Extract the [X, Y] coordinate from the center of the cell holding the provided text.  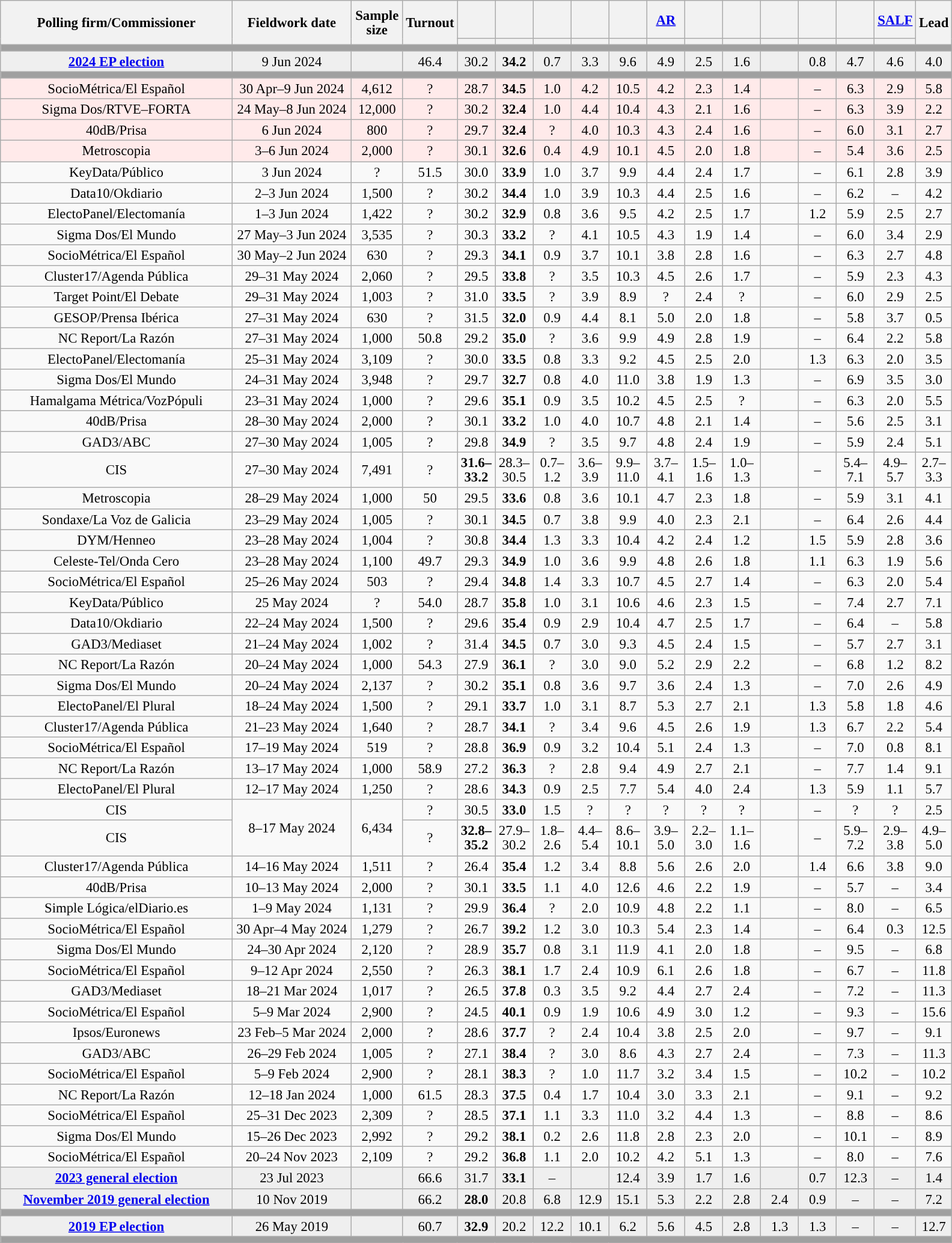
2,992 [377, 1136]
66.2 [430, 1199]
November 2019 general election [117, 1199]
27.2 [476, 768]
5–9 Mar 2024 [291, 1012]
5.0 [666, 317]
38.4 [514, 1053]
7.4 [856, 602]
37.5 [514, 1095]
4.9–5.7 [896, 470]
3 Jun 2024 [291, 172]
2.7–3.3 [934, 470]
9.9–11.0 [627, 470]
10 Nov 2019 [291, 1199]
18–24 May 2024 [291, 707]
11.9 [627, 950]
38.3 [514, 1075]
24–31 May 2024 [291, 380]
12.6 [627, 887]
60.7 [430, 1226]
36.3 [514, 768]
2023 general election [117, 1178]
36.9 [514, 748]
12–17 May 2024 [291, 790]
28.3 [476, 1095]
1.8–2.6 [552, 838]
23–29 May 2024 [291, 519]
30 Apr–9 Jun 2024 [291, 89]
54.0 [430, 602]
28.5 [476, 1116]
Celeste-Tel/Onda Cero [117, 560]
0.2 [552, 1136]
36.8 [514, 1158]
34.3 [514, 790]
1.5–1.6 [703, 470]
23 Feb–5 Mar 2024 [291, 1033]
DYM/Henneo [117, 540]
8.7 [627, 707]
1,002 [377, 644]
1,422 [377, 214]
12,000 [377, 109]
26.7 [476, 928]
12–18 Jan 2024 [291, 1095]
Ipsos/Euronews [117, 1033]
33.8 [514, 276]
17–19 May 2024 [291, 748]
28.9 [476, 950]
6.9 [856, 380]
33.7 [514, 707]
1.0–1.3 [742, 470]
1,640 [377, 727]
13–17 May 2024 [291, 768]
66.6 [430, 1178]
51.5 [430, 172]
800 [377, 131]
25 May 2024 [291, 602]
28.0 [476, 1199]
1,017 [377, 991]
26.4 [476, 867]
7.3 [856, 1053]
SALF [896, 19]
1,003 [377, 297]
15–26 Dec 2023 [291, 1136]
Simple Lógica/elDiario.es [117, 908]
20.2 [514, 1226]
26 May 2019 [291, 1226]
35.7 [514, 950]
0.7–1.2 [552, 470]
22–24 May 2024 [291, 623]
30 May–2 Jun 2024 [291, 255]
36.1 [514, 665]
GESOP/Prensa Ibérica [117, 317]
35.0 [514, 338]
4,612 [377, 89]
9 Jun 2024 [291, 61]
3.7–4.1 [666, 470]
2–3 Jun 2024 [291, 192]
28–30 May 2024 [291, 422]
2.2–3.0 [703, 838]
7,491 [377, 470]
3–6 Jun 2024 [291, 151]
28–29 May 2024 [291, 499]
23–31 May 2024 [291, 400]
26.3 [476, 970]
3.6–3.9 [590, 470]
4.9–5.0 [934, 838]
54.3 [430, 665]
1,511 [377, 867]
1,279 [377, 928]
32.7 [514, 380]
49.7 [430, 560]
7.1 [934, 602]
5.4–7.1 [856, 470]
20.8 [514, 1199]
14–16 May 2024 [291, 867]
6.6 [856, 867]
1–9 May 2024 [291, 908]
50 [430, 499]
1,100 [377, 560]
2,137 [377, 685]
31.4 [476, 644]
2,109 [377, 1158]
29.1 [476, 707]
25–26 May 2024 [291, 582]
Sample size [377, 23]
27.9 [476, 665]
5.5 [934, 400]
30 Apr–4 May 2024 [291, 928]
40.1 [514, 1012]
9.4 [627, 768]
Lead [934, 23]
1.1–1.6 [742, 838]
24.5 [476, 1012]
2,309 [377, 1116]
1,131 [377, 908]
7.6 [934, 1158]
37.1 [514, 1116]
21–23 May 2024 [291, 727]
32.6 [514, 151]
29.9 [476, 908]
8.6–10.1 [627, 838]
31.6–33.2 [476, 470]
11.7 [627, 1075]
30.3 [476, 234]
8–17 May 2024 [291, 827]
0.5 [934, 317]
33.1 [514, 1178]
15.6 [934, 1012]
6,434 [377, 827]
Polling firm/Commissioner [117, 23]
28.3–30.5 [514, 470]
Sondaxe/La Voz de Galicia [117, 519]
37.7 [514, 1033]
12.5 [934, 928]
Sigma Dos/RTVE–FORTA [117, 109]
5.9–7.2 [856, 838]
27.1 [476, 1053]
34.2 [514, 61]
3.9–5.0 [666, 838]
31.5 [476, 317]
50.8 [430, 338]
23 Jul 2023 [291, 1178]
46.4 [430, 61]
25–31 Dec 2023 [291, 1116]
29.8 [476, 442]
28.8 [476, 748]
4.4–5.4 [590, 838]
AR [666, 19]
12.3 [856, 1178]
31.7 [476, 1178]
24–30 Apr 2024 [291, 950]
Target Point/El Debate [117, 297]
37.8 [514, 991]
6.5 [934, 908]
26–29 Feb 2024 [291, 1053]
2019 EP election [117, 1226]
Hamalgama Métrica/VozPópuli [117, 400]
61.5 [430, 1095]
34.8 [514, 582]
21–24 May 2024 [291, 644]
2024 EP election [117, 61]
28.1 [476, 1075]
3,948 [377, 380]
29.4 [476, 582]
33.9 [514, 172]
33.6 [514, 499]
1,004 [377, 540]
24 May–8 Jun 2024 [291, 109]
10–13 May 2024 [291, 887]
1,250 [377, 790]
30.8 [476, 540]
6 Jun 2024 [291, 131]
503 [377, 582]
12.7 [934, 1226]
32.8–35.2 [476, 838]
9–12 Apr 2024 [291, 970]
12.9 [590, 1199]
33.0 [514, 810]
2.9–3.8 [896, 838]
12.4 [627, 1178]
27.9–30.2 [514, 838]
35.8 [514, 602]
2,550 [377, 970]
Turnout [430, 23]
39.2 [514, 928]
12.2 [552, 1226]
5–9 Feb 2024 [291, 1075]
519 [377, 748]
20–24 Nov 2023 [291, 1158]
30.5 [476, 810]
5.2 [666, 665]
18–21 Mar 2024 [291, 991]
15.1 [627, 1199]
1–3 Jun 2024 [291, 214]
3,535 [377, 234]
31.0 [476, 297]
27 May–3 Jun 2024 [291, 234]
26.5 [476, 991]
2,060 [377, 276]
3,109 [377, 359]
8.2 [934, 665]
Fieldwork date [291, 23]
25–31 May 2024 [291, 359]
36.4 [514, 908]
2,120 [377, 950]
32.0 [514, 317]
58.9 [430, 768]
